From the cell containing the given text, extract its center point as (x, y) coordinate. 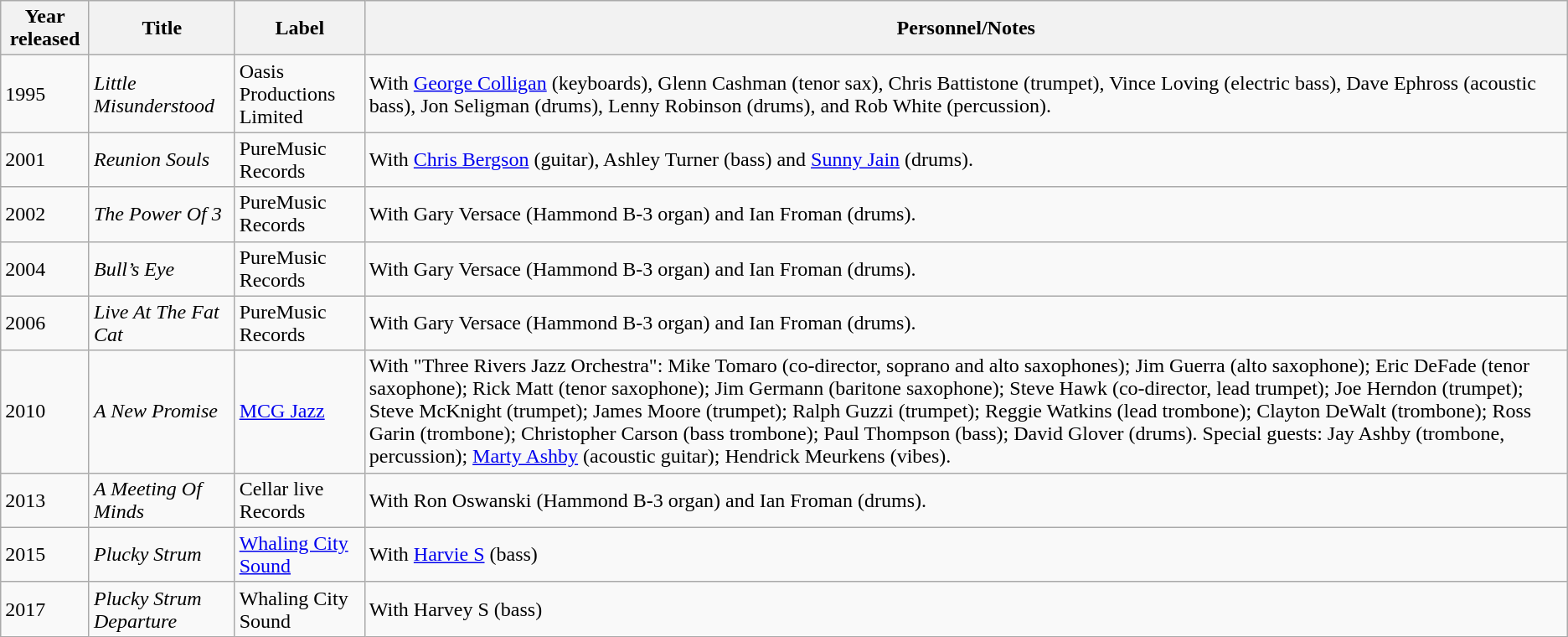
Plucky Strum (162, 555)
2013 (45, 500)
2010 (45, 412)
2001 (45, 159)
MCG Jazz (300, 412)
Plucky Strum Departure (162, 609)
Title (162, 28)
Cellar live Records (300, 500)
A Meeting Of Minds (162, 500)
2004 (45, 268)
Live At The Fat Cat (162, 324)
2015 (45, 555)
With Ron Oswanski (Hammond B-3 organ) and Ian Froman (drums). (966, 500)
Label (300, 28)
Year released (45, 28)
With Harvie S (bass) (966, 555)
With Chris Bergson (guitar), Ashley Turner (bass) and Sunny Jain (drums). (966, 159)
Little Misunderstood (162, 94)
With Harvey S (bass) (966, 609)
Oasis Productions Limited (300, 94)
2006 (45, 324)
2017 (45, 609)
A New Promise (162, 412)
Personnel/Notes (966, 28)
Reunion Souls (162, 159)
1995 (45, 94)
The Power Of 3 (162, 215)
2002 (45, 215)
Bull’s Eye (162, 268)
